Return the (X, Y) coordinate for the center point of the cell that contains the specified text.  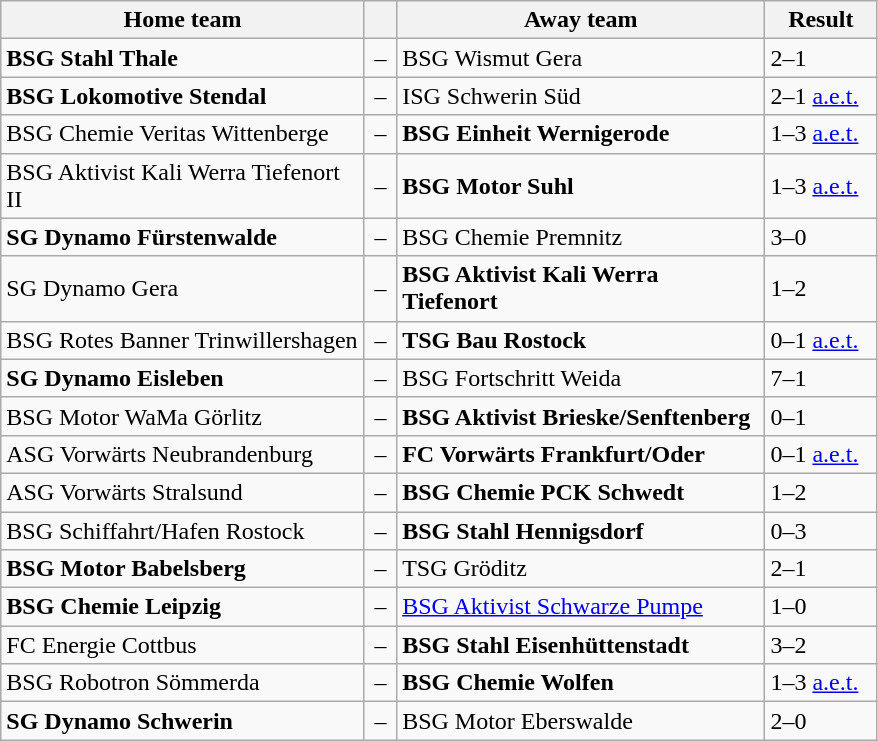
BSG Wismut Gera (581, 58)
BSG Fortschritt Weida (581, 378)
FC Energie Cottbus (182, 645)
SG Dynamo Eisleben (182, 378)
BSG Motor Eberswalde (581, 721)
SG Dynamo Fürstenwalde (182, 237)
3–2 (821, 645)
BSG Schiffahrt/Hafen Rostock (182, 531)
BSG Einheit Wernigerode (581, 134)
BSG Chemie Wolfen (581, 683)
0–1 (821, 416)
3–0 (821, 237)
BSG Stahl Eisenhüttenstadt (581, 645)
BSG Aktivist Schwarze Pumpe (581, 607)
BSG Stahl Hennigsdorf (581, 531)
Result (821, 20)
BSG Motor Babelsberg (182, 569)
BSG Lokomotive Stendal (182, 96)
SG Dynamo Gera (182, 288)
TSG Gröditz (581, 569)
ASG Vorwärts Stralsund (182, 492)
2–0 (821, 721)
BSG Chemie Leipzig (182, 607)
BSG Motor Suhl (581, 186)
0–3 (821, 531)
BSG Rotes Banner Trinwillershagen (182, 340)
Home team (182, 20)
BSG Chemie PCK Schwedt (581, 492)
1–0 (821, 607)
ISG Schwerin Süd (581, 96)
BSG Chemie Premnitz (581, 237)
2–1 a.e.t. (821, 96)
FC Vorwärts Frankfurt/Oder (581, 454)
BSG Aktivist Kali Werra Tiefenort (581, 288)
BSG Aktivist Kali Werra Tiefenort II (182, 186)
BSG Aktivist Brieske/Senftenberg (581, 416)
BSG Chemie Veritas Wittenberge (182, 134)
Away team (581, 20)
ASG Vorwärts Neubrandenburg (182, 454)
BSG Motor WaMa Görlitz (182, 416)
TSG Bau Rostock (581, 340)
BSG Stahl Thale (182, 58)
SG Dynamo Schwerin (182, 721)
7–1 (821, 378)
BSG Robotron Sömmerda (182, 683)
